Determine the (x, y) coordinate at the center of the cell enclosing the given text.  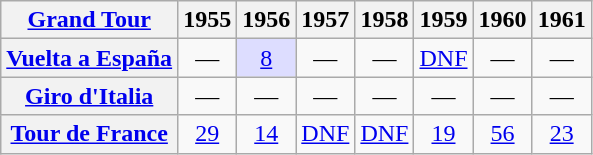
Grand Tour (90, 20)
Giro d'Italia (90, 96)
1959 (444, 20)
1961 (562, 20)
1956 (266, 20)
1957 (326, 20)
56 (502, 134)
1958 (384, 20)
1960 (502, 20)
Vuelta a España (90, 58)
29 (208, 134)
23 (562, 134)
1955 (208, 20)
8 (266, 58)
Tour de France (90, 134)
14 (266, 134)
19 (444, 134)
